From the cell containing the given text, extract its center point as (x, y) coordinate. 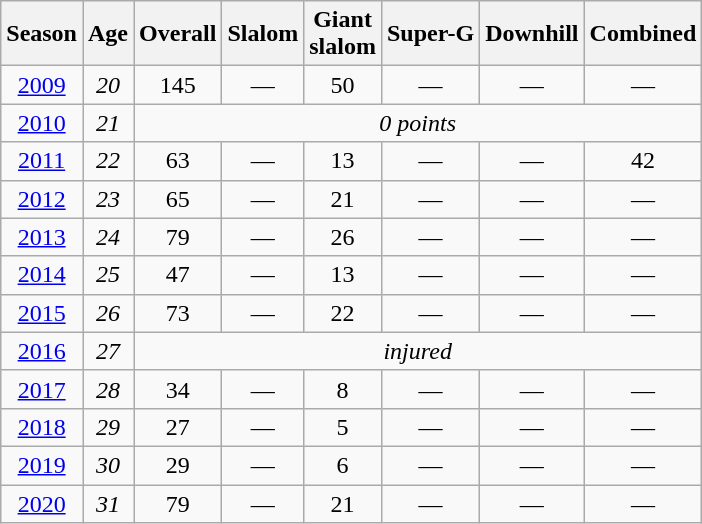
23 (108, 199)
5 (343, 427)
2017 (42, 389)
42 (643, 161)
31 (108, 503)
2012 (42, 199)
2013 (42, 237)
2014 (42, 275)
Combined (643, 34)
65 (178, 199)
2020 (42, 503)
Giantslalom (343, 34)
Super-G (430, 34)
28 (108, 389)
6 (343, 465)
73 (178, 313)
47 (178, 275)
8 (343, 389)
2010 (42, 123)
Slalom (263, 34)
34 (178, 389)
2019 (42, 465)
Overall (178, 34)
20 (108, 85)
2009 (42, 85)
2011 (42, 161)
2016 (42, 351)
24 (108, 237)
0 points (418, 123)
Downhill (532, 34)
63 (178, 161)
Age (108, 34)
injured (418, 351)
2018 (42, 427)
145 (178, 85)
Season (42, 34)
2015 (42, 313)
30 (108, 465)
25 (108, 275)
50 (343, 85)
